From the cell containing the given text, extract its center point as [X, Y] coordinate. 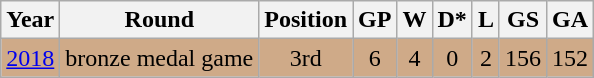
GS [522, 20]
Round [160, 20]
W [414, 20]
D* [452, 20]
2 [486, 58]
GA [570, 20]
2018 [30, 58]
4 [414, 58]
6 [375, 58]
Year [30, 20]
GP [375, 20]
L [486, 20]
156 [522, 58]
3rd [306, 58]
152 [570, 58]
Position [306, 20]
0 [452, 58]
bronze medal game [160, 58]
